For the text-containing cell, return its midpoint in (x, y) coordinate format. 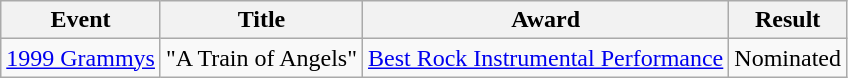
Award (546, 20)
Result (788, 20)
1999 Grammys (81, 58)
Title (261, 20)
Event (81, 20)
Best Rock Instrumental Performance (546, 58)
"A Train of Angels" (261, 58)
Nominated (788, 58)
